From the cell containing the given text, extract its center point as (X, Y) coordinate. 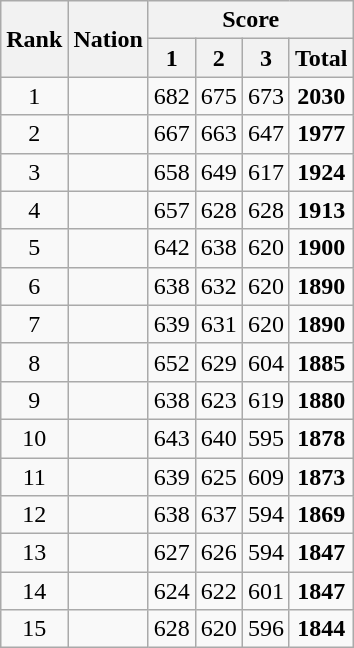
675 (218, 96)
12 (34, 515)
629 (218, 362)
1844 (321, 629)
631 (218, 324)
2030 (321, 96)
1880 (321, 400)
632 (218, 286)
673 (266, 96)
Nation (108, 39)
5 (34, 248)
642 (172, 248)
624 (172, 591)
Score (250, 20)
8 (34, 362)
Rank (34, 39)
609 (266, 477)
604 (266, 362)
15 (34, 629)
1913 (321, 210)
682 (172, 96)
1869 (321, 515)
617 (266, 172)
647 (266, 134)
9 (34, 400)
11 (34, 477)
1873 (321, 477)
595 (266, 438)
640 (218, 438)
6 (34, 286)
10 (34, 438)
667 (172, 134)
649 (218, 172)
1900 (321, 248)
601 (266, 591)
Total (321, 58)
643 (172, 438)
596 (266, 629)
623 (218, 400)
663 (218, 134)
1878 (321, 438)
625 (218, 477)
637 (218, 515)
657 (172, 210)
4 (34, 210)
626 (218, 553)
13 (34, 553)
622 (218, 591)
652 (172, 362)
627 (172, 553)
1977 (321, 134)
619 (266, 400)
14 (34, 591)
658 (172, 172)
1924 (321, 172)
7 (34, 324)
1885 (321, 362)
